Detect which cell encompasses the target text, then output its [X, Y] center coordinate. 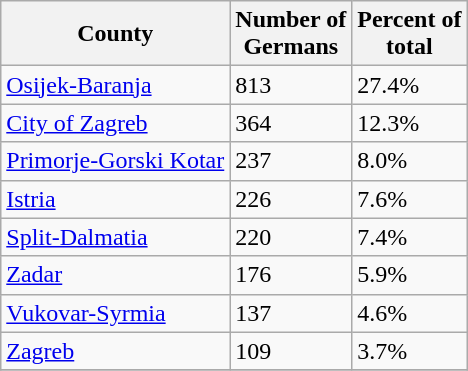
3.7% [410, 351]
Percent oftotal [410, 34]
813 [291, 85]
County [116, 34]
364 [291, 123]
237 [291, 161]
7.4% [410, 237]
Istria [116, 199]
Zagreb [116, 351]
Split-Dalmatia [116, 237]
137 [291, 313]
27.4% [410, 85]
226 [291, 199]
220 [291, 237]
8.0% [410, 161]
Number ofGermans [291, 34]
12.3% [410, 123]
176 [291, 275]
Vukovar-Syrmia [116, 313]
109 [291, 351]
Zadar [116, 275]
4.6% [410, 313]
5.9% [410, 275]
Osijek-Baranja [116, 85]
Primorje-Gorski Kotar [116, 161]
City of Zagreb [116, 123]
7.6% [410, 199]
